Scan for the cell matching the given text and deliver its (x, y) coordinate at center. 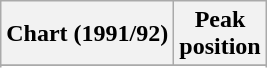
Chart (1991/92) (88, 34)
Peak position (220, 34)
